Determine the [X, Y] coordinate at the center of the cell enclosing the given text.  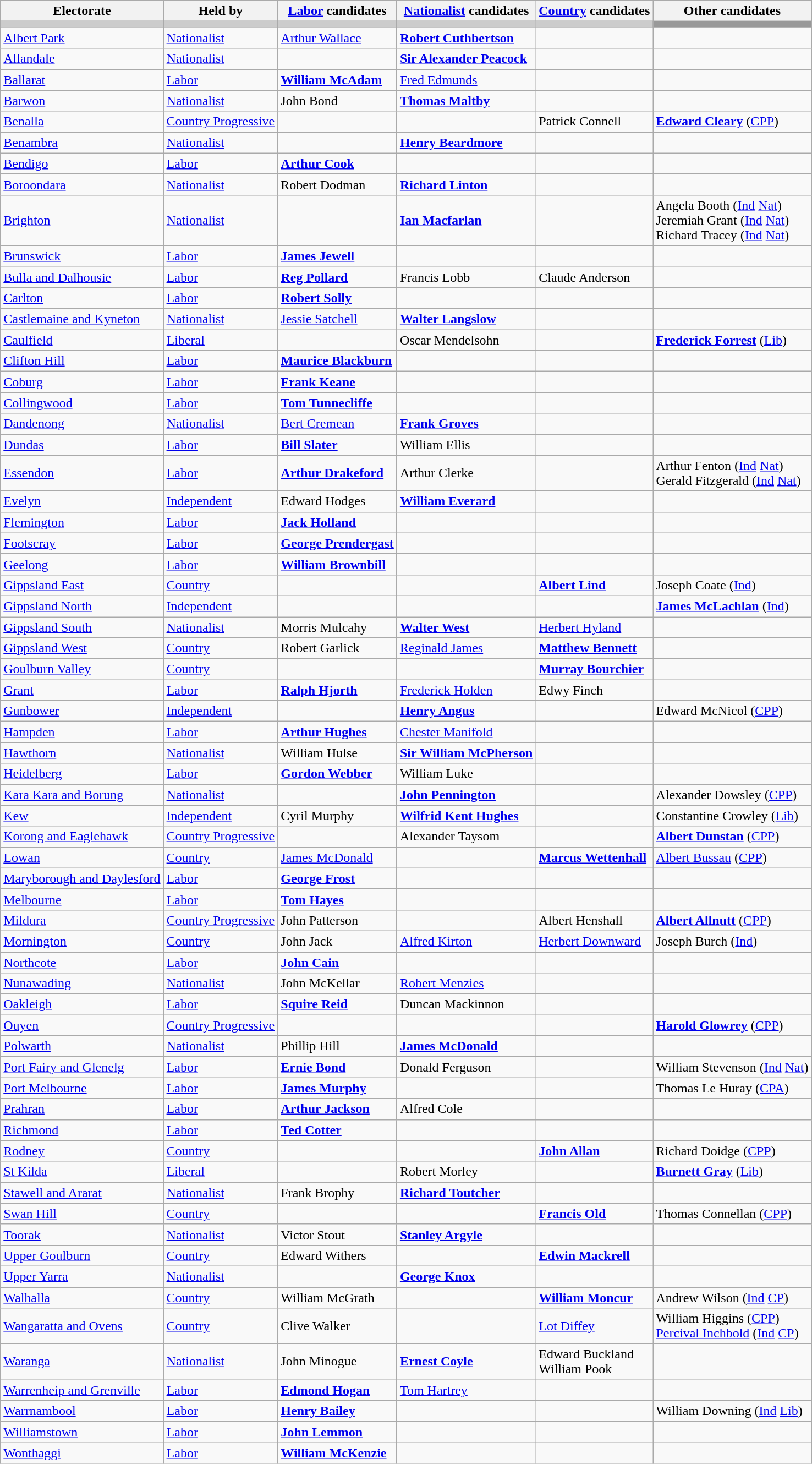
Arthur Drakeford [338, 473]
Ballarat [82, 80]
Williamstown [82, 1432]
Marcus Wettenhall [594, 857]
Korong and Eaglehawk [82, 837]
Geelong [82, 564]
William McKenzie [338, 1453]
Arthur Hughes [338, 732]
Sir Alexander Peacock [466, 59]
Hampden [82, 732]
Maryborough and Daylesford [82, 878]
Heidelberg [82, 774]
Grant [82, 690]
Morris Mulcahy [338, 627]
Polwarth [82, 1046]
William McGrath [338, 1297]
Lowan [82, 857]
Claude Anderson [594, 277]
Donald Ferguson [466, 1067]
James Jewell [338, 256]
Edwin Mackrell [594, 1255]
Boroondara [82, 184]
Walhalla [82, 1297]
Gippsland North [82, 606]
John Pennington [466, 795]
John Lemmon [338, 1432]
Francis Lobb [466, 277]
Thomas Maltby [466, 101]
Albert Bussau (CPP) [732, 857]
Alexander Taysom [466, 837]
Lot Diffey [594, 1326]
Alfred Cole [466, 1109]
Arthur Wallace [338, 38]
Castlemaine and Kyneton [82, 319]
Victor Stout [338, 1234]
Tom Hartrey [466, 1390]
Robert Solly [338, 298]
Joseph Coate (Ind) [732, 585]
Fred Edmunds [466, 80]
George Prendergast [338, 543]
Other candidates [732, 11]
Kew [82, 816]
Port Melbourne [82, 1088]
Brunswick [82, 256]
Oakleigh [82, 1004]
John Patterson [338, 920]
Herbert Downward [594, 941]
Albert Henshall [594, 920]
Ernie Bond [338, 1067]
Mornington [82, 941]
Hawthorn [82, 753]
Clive Walker [338, 1326]
Nationalist candidates [466, 11]
Oscar Mendelsohn [466, 340]
Richard Doidge (CPP) [732, 1151]
Carlton [82, 298]
Upper Goulburn [82, 1255]
Ouyen [82, 1025]
Constantine Crowley (Lib) [732, 816]
Phillip Hill [338, 1046]
Wonthaggi [82, 1453]
Thomas Le Huray (CPA) [732, 1088]
Richmond [82, 1130]
Mildura [82, 920]
Richard Toutcher [466, 1193]
William Downing (Ind Lib) [732, 1411]
Electorate [82, 11]
Robert Cuthbertson [466, 38]
Rodney [82, 1151]
Gippsland South [82, 627]
Duncan Mackinnon [466, 1004]
Upper Yarra [82, 1276]
Footscray [82, 543]
Port Fairy and Glenelg [82, 1067]
Frederick Holden [466, 690]
Edwy Finch [594, 690]
Kara Kara and Borung [82, 795]
Gippsland East [82, 585]
William Ellis [466, 445]
Goulburn Valley [82, 669]
Harold Glowrey (CPP) [732, 1025]
Robert Morley [466, 1172]
Gunbower [82, 711]
Frank Keane [338, 382]
Patrick Connell [594, 122]
John Cain [338, 963]
Chester Manifold [466, 732]
Henry Angus [466, 711]
Squire Reid [338, 1004]
Angela Booth (Ind Nat) Jeremiah Grant (Ind Nat) Richard Tracey (Ind Nat) [732, 220]
Arthur Clerke [466, 473]
Robert Dodman [338, 184]
Ian Macfarlan [466, 220]
Caulfield [82, 340]
Coburg [82, 382]
Barwon [82, 101]
Gordon Webber [338, 774]
Warrnambool [82, 1411]
Dundas [82, 445]
Reg Pollard [338, 277]
Ralph Hjorth [338, 690]
Murray Bourchier [594, 669]
Edward Withers [338, 1255]
Wangaratta and Ovens [82, 1326]
Warrenheip and Grenville [82, 1390]
Held by [221, 11]
Jessie Satchell [338, 319]
Melbourne [82, 899]
Walter Langslow [466, 319]
Albert Dunstan (CPP) [732, 837]
William Everard [466, 501]
William Stevenson (Ind Nat) [732, 1067]
Labor candidates [338, 11]
Jack Holland [338, 522]
Sir William McPherson [466, 753]
John Minogue [338, 1362]
James McLachlan (Ind) [732, 606]
Andrew Wilson (Ind CP) [732, 1297]
Stawell and Ararat [82, 1193]
Albert Lind [594, 585]
Francis Old [594, 1214]
Edward Cleary (CPP) [732, 122]
Richard Linton [466, 184]
John Allan [594, 1151]
Edmond Hogan [338, 1390]
John Bond [338, 101]
Prahran [82, 1109]
John Jack [338, 941]
Thomas Connellan (CPP) [732, 1214]
Country candidates [594, 11]
Frederick Forrest (Lib) [732, 340]
William Luke [466, 774]
Joseph Burch (Ind) [732, 941]
Northcote [82, 963]
Henry Beardmore [466, 143]
William Higgins (CPP) Percival Inchbold (Ind CP) [732, 1326]
Alexander Dowsley (CPP) [732, 795]
Evelyn [82, 501]
Edward Hodges [338, 501]
Walter West [466, 627]
Stanley Argyle [466, 1234]
Edward Buckland William Pook [594, 1362]
Gippsland West [82, 648]
James Murphy [338, 1088]
William McAdam [338, 80]
Arthur Fenton (Ind Nat) Gerald Fitzgerald (Ind Nat) [732, 473]
Benalla [82, 122]
Clifton Hill [82, 361]
Wilfrid Kent Hughes [466, 816]
Nunawading [82, 984]
Essendon [82, 473]
Toorak [82, 1234]
Bert Cremean [338, 424]
Collingwood [82, 403]
Flemington [82, 522]
Allandale [82, 59]
Albert Allnutt (CPP) [732, 920]
Bill Slater [338, 445]
Robert Menzies [466, 984]
St Kilda [82, 1172]
Tom Tunnecliffe [338, 403]
Ted Cotter [338, 1130]
Frank Brophy [338, 1193]
Benambra [82, 143]
Dandenong [82, 424]
Matthew Bennett [594, 648]
Brighton [82, 220]
Henry Bailey [338, 1411]
Cyril Murphy [338, 816]
Bendigo [82, 163]
Alfred Kirton [466, 941]
Tom Hayes [338, 899]
Albert Park [82, 38]
Bulla and Dalhousie [82, 277]
Arthur Jackson [338, 1109]
William Brownbill [338, 564]
John McKellar [338, 984]
Waranga [82, 1362]
George Frost [338, 878]
Edward McNicol (CPP) [732, 711]
Burnett Gray (Lib) [732, 1172]
Maurice Blackburn [338, 361]
Herbert Hyland [594, 627]
William Hulse [338, 753]
George Knox [466, 1276]
Reginald James [466, 648]
Frank Groves [466, 424]
Robert Garlick [338, 648]
Swan Hill [82, 1214]
William Moncur [594, 1297]
Ernest Coyle [466, 1362]
Arthur Cook [338, 163]
